Identify which cell holds the provided text, then report its [X, Y] central coordinate. 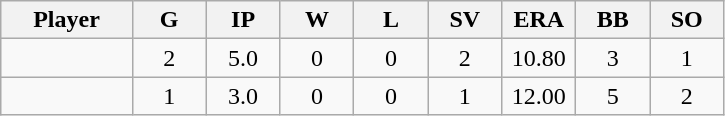
10.80 [539, 58]
5.0 [243, 58]
5 [613, 96]
ERA [539, 20]
SO [687, 20]
3.0 [243, 96]
G [169, 20]
SV [465, 20]
12.00 [539, 96]
Player [66, 20]
3 [613, 58]
BB [613, 20]
W [317, 20]
IP [243, 20]
L [391, 20]
